Provide the [x, y] coordinate of the cell's center where the given text is located.  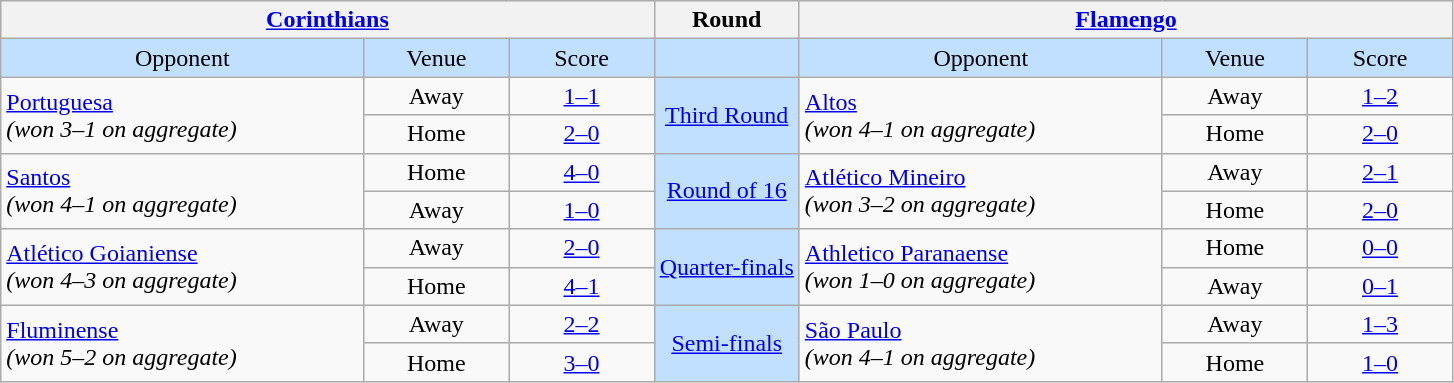
Third Round [726, 115]
Portuguesa(won 3–1 on aggregate) [182, 115]
Atlético Mineiro(won 3–2 on aggregate) [980, 191]
2–1 [1380, 172]
São Paulo(won 4–1 on aggregate) [980, 343]
Semi-finals [726, 343]
Atlético Goianiense(won 4–3 on aggregate) [182, 267]
Fluminense(won 5–2 on aggregate) [182, 343]
1–2 [1380, 96]
4–0 [582, 172]
Round [726, 20]
Santos(won 4–1 on aggregate) [182, 191]
0–0 [1380, 248]
4–1 [582, 286]
Altos(won 4–1 on aggregate) [980, 115]
1–1 [582, 96]
Corinthians [328, 20]
Round of 16 [726, 191]
Athletico Paranaense(won 1–0 on aggregate) [980, 267]
1–3 [1380, 324]
Quarter-finals [726, 267]
0–1 [1380, 286]
Flamengo [1126, 20]
3–0 [582, 362]
2–2 [582, 324]
